Return the [x, y] coordinate for the center point of the cell that contains the specified text.  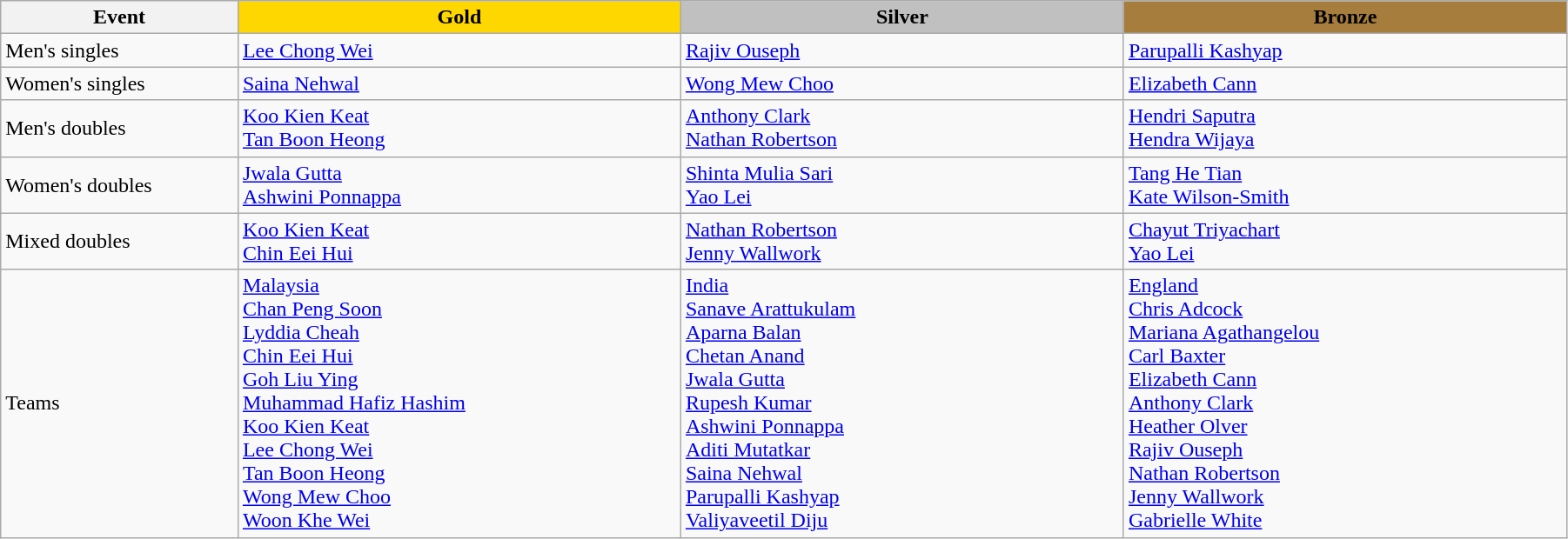
Koo Kien Keat Chin Eei Hui [459, 242]
Hendri Saputra Hendra Wijaya [1345, 129]
Men's doubles [120, 129]
Shinta Mulia Sari Yao Lei [901, 184]
Men's singles [120, 50]
Koo Kien Keat Tan Boon Heong [459, 129]
Rajiv Ouseph [901, 50]
Elizabeth Cann [1345, 83]
Lee Chong Wei [459, 50]
Women's doubles [120, 184]
Tang He Tian Kate Wilson-Smith [1345, 184]
Bronze [1345, 17]
Teams [120, 403]
Mixed doubles [120, 242]
Gold [459, 17]
Women's singles [120, 83]
Silver [901, 17]
Saina Nehwal [459, 83]
Jwala Gutta Ashwini Ponnappa [459, 184]
Wong Mew Choo [901, 83]
MalaysiaChan Peng SoonLyddia CheahChin Eei HuiGoh Liu YingMuhammad Hafiz HashimKoo Kien KeatLee Chong WeiTan Boon HeongWong Mew ChooWoon Khe Wei [459, 403]
Parupalli Kashyap [1345, 50]
Chayut Triyachart Yao Lei [1345, 242]
Nathan Robertson Jenny Wallwork [901, 242]
Anthony Clark Nathan Robertson [901, 129]
Event [120, 17]
EnglandChris AdcockMariana AgathangelouCarl BaxterElizabeth Cann Anthony ClarkHeather OlverRajiv OusephNathan RobertsonJenny WallworkGabrielle White [1345, 403]
IndiaSanave ArattukulamAparna BalanChetan AnandJwala Gutta Rupesh KumarAshwini PonnappaAditi MutatkarSaina NehwalParupalli KashyapValiyaveetil Diju [901, 403]
